Capture the cell that displays the provided text and extract its (X, Y) central coordinate. 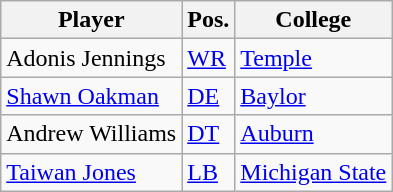
DT (208, 134)
Auburn (314, 134)
LB (208, 172)
DE (208, 96)
Taiwan Jones (92, 172)
Pos. (208, 20)
Michigan State (314, 172)
Baylor (314, 96)
Shawn Oakman (92, 96)
WR (208, 58)
Adonis Jennings (92, 58)
College (314, 20)
Andrew Williams (92, 134)
Player (92, 20)
Temple (314, 58)
